Output the [X, Y] coordinate of the center of the cell containing the given text.  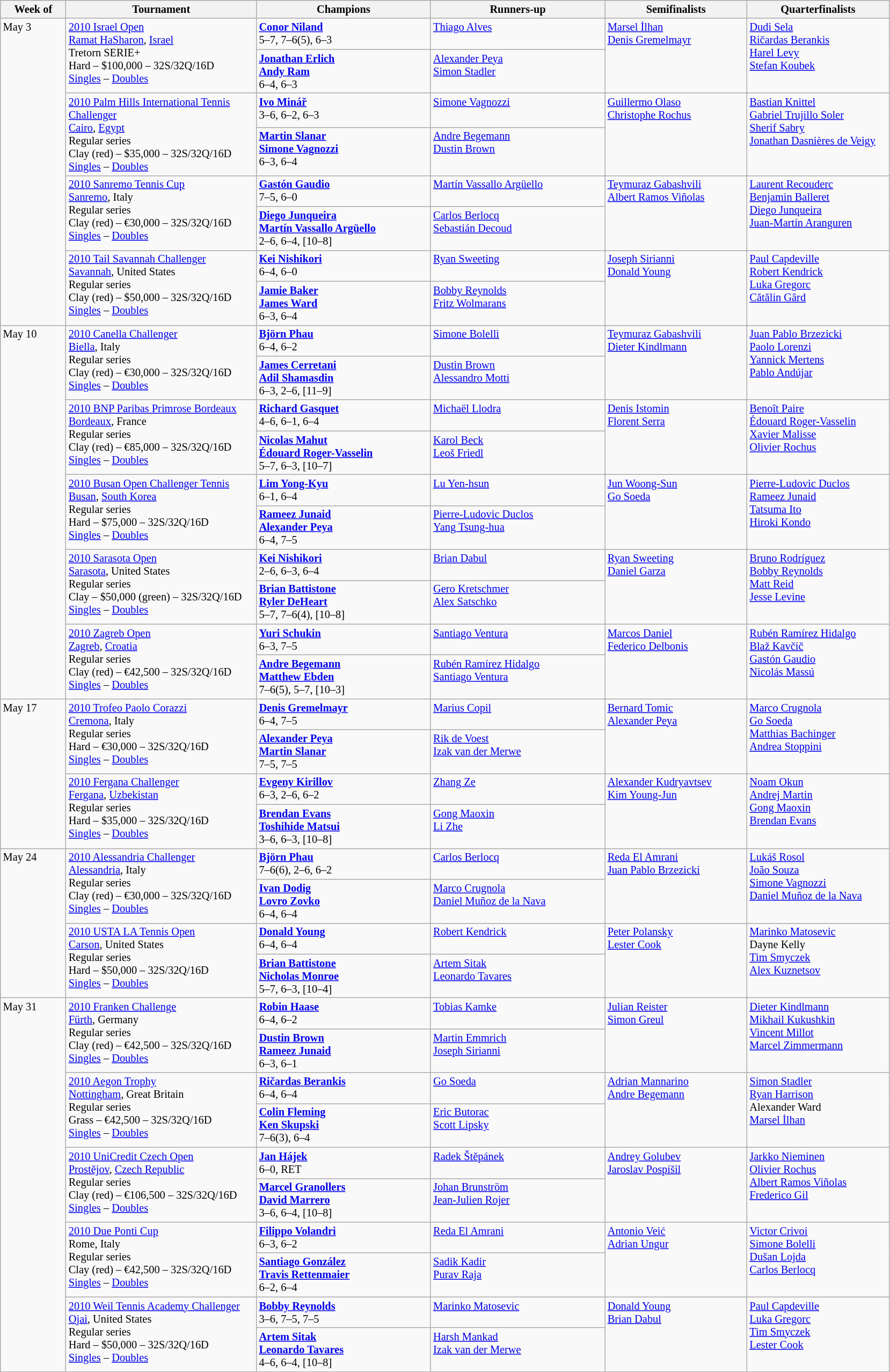
Jarkko Nieminen Olivier Rochus Albert Ramos Viñolas Frederico Gil [818, 1185]
Andre Begemann Matthew Ebden 7–6(5), 5–7, [10–3] [344, 677]
2010 Tail Savannah Challenger Savannah, United StatesRegular seriesClay (red) – $50,000 – 32S/32Q/16DSingles – Doubles [161, 288]
Yuri Schukin6–3, 7–5 [344, 640]
Donald Young Brian Dabul [676, 1334]
Björn Phau6–4, 6–2 [344, 341]
Ivan Dodig Lovro Zovko6–4, 6–4 [344, 901]
Kei Nishikori 6–4, 6–0 [344, 266]
Julian Reister Simon Greul [676, 1034]
Reda El Amrani [517, 1237]
Nicolas Mahut Édouard Roger-Vasselin5–7, 6–3, [10–7] [344, 453]
Peter Polansky Lester Cook [676, 960]
James Cerretani Adil Shamasdin6–3, 2–6, [11–9] [344, 378]
Thiago Alves [517, 34]
Martin Slanar Simone Vagnozzi6–3, 6–4 [344, 151]
Lu Yen-hsun [517, 490]
Alexander Kudryavtsev Kim Young-Jun [676, 810]
2010 Palm Hills International Tennis Challenger Cairo, EgyptRegular seriesClay (red) – $35,000 – 32S/32Q/16DSingles – Doubles [161, 134]
2010 Fergana Challenger Fergana, UzbekistanRegular seriesHard – $35,000 – 32S/32Q/16DSingles – Doubles [161, 810]
Gero Kretschmer Alex Satschko [517, 602]
Laurent Recouderc Benjamin Balleret Diego Junqueira Juan-Martín Aranguren [818, 212]
Martin Emmrich Joseph Sirianni [517, 1051]
Tournament [161, 9]
Teymuraz Gabashvili Albert Ramos Viñolas [676, 212]
Adrian Mannarino Andre Begemann [676, 1110]
Jamie Baker James Ward6–3, 6–4 [344, 303]
May 17 [33, 774]
Karol Beck Leoš Friedl [517, 453]
2010 Alessandria ChallengerAlessandria, ItalyRegular seriesClay (red) – €30,000 – 32S/32Q/16DSingles – Doubles [161, 885]
Jun Woong-Sun Go Soeda [676, 512]
2010 Canella Challenger Biella, ItalyRegular seriesClay (red) – €30,000 – 32S/32Q/16DSingles – Doubles [161, 363]
Brendan Evans Toshihide Matsui 3–6, 6–3, [10–8] [344, 826]
Dustin Brown Rameez Junaid6–3, 6–1 [344, 1051]
Bruno Rodríguez Bobby Reynolds Matt Reid Jesse Levine [818, 587]
Diego Junqueira Martín Vassallo Argüello2–6, 6–4, [10–8] [344, 229]
Joseph Sirianni Donald Young [676, 288]
Dudi Sela Ričardas Berankis Harel Levy Stefan Koubek [818, 56]
Denis Istomin Florent Serra [676, 437]
2010 Sanremo Tennis Cup Sanremo, ItalyRegular seriesClay (red) – €30,000 – 32S/32Q/16DSingles – Doubles [161, 212]
2010 BNP Paribas Primrose Bordeaux Bordeaux, FranceRegular seriesClay (red) – €85,000 – 32S/32Q/16DSingles – Doubles [161, 437]
Conor Niland5–7, 7–6(5), 6–3 [344, 34]
Reda El Amrani Juan Pablo Brzezicki [676, 885]
Robin Haase6–4, 6–2 [344, 1013]
Andrey Golubev Jaroslav Pospíšil [676, 1185]
Paul Capdeville Robert Kendrick Luka Gregorc Cătălin Gârd [818, 288]
2010 Sarasota Open Sarasota, United StatesRegular seriesClay – $50,000 (green) – 32S/32Q/16DSingles – Doubles [161, 587]
May 24 [33, 923]
Marco Crugnola Go Soeda Matthias Bachinger Andrea Stoppini [818, 736]
2010 Weil Tennis Academy Challenger Ojai, United StatesRegular seriesHard – $50,000 – 32S/32Q/16DSingles – Doubles [161, 1334]
Lim Yong-Kyu6–1, 6–4 [344, 490]
Carlos Berlocq Sebastián Decoud [517, 229]
Alexander Peya Martin Slanar7–5, 7–5 [344, 752]
Santiago González Travis Rettenmaier6–2, 6–4 [344, 1275]
Guillermo Olaso Christophe Rochus [676, 134]
Bobby Reynolds3–6, 7–5, 7–5 [344, 1312]
Radek Štěpánek [517, 1163]
Colin Fleming Ken Skupski7–6(3), 6–4 [344, 1125]
Robert Kendrick [517, 938]
May 31 [33, 1185]
Zhang Ze [517, 789]
2010 Zagreb Open Zagreb, CroatiaRegular seriesClay (red) – €42,500 – 32S/32Q/16DSingles – Doubles [161, 661]
Carlos Berlocq [517, 864]
Marius Copil [517, 714]
Lukáš Rosol João Souza Simone Vagnozzi Daniel Muñoz de la Nava [818, 885]
Marco Crugnola Daniel Muñoz de la Nava [517, 901]
Rubén Ramírez Hidalgo Santiago Ventura [517, 677]
Pierre-Ludovic Duclos Yang Tsung-hua [517, 527]
Brian Dabul [517, 565]
Teymuraz Gabashvili Dieter Kindlmann [676, 363]
Johan Brunström Jean-Julien Rojer [517, 1200]
Benoît Paire Édouard Roger-Vasselin Xavier Malisse Olivier Rochus [818, 437]
Martín Vassallo Argüello [517, 191]
2010 Israel Open Ramat HaSharon, IsraelTretorn SERIE+ Hard – $100,000 – 32S/32Q/16DSingles – Doubles [161, 56]
Marcos Daniel Federico Delbonis [676, 661]
Andre Begemann Dustin Brown [517, 151]
Pierre-Ludovic Duclos Rameez Junaid Tatsuma Ito Hiroki Kondo [818, 512]
Björn Phau7–6(6), 2–6, 6–2 [344, 864]
Semifinalists [676, 9]
Dieter Kindlmann Mikhail Kukushkin Vincent Millot Marcel Zimmermann [818, 1034]
Simon Stadler Ryan Harrison Alexander Ward Marsel İlhan [818, 1110]
Juan Pablo Brzezicki Paolo Lorenzi Yannick Mertens Pablo Andújar [818, 363]
Dustin Brown Alessandro Motti [517, 378]
Simone Bolelli [517, 341]
Ričardas Berankis6–4, 6–4 [344, 1088]
Michaël Llodra [517, 415]
2010 Aegon Trophy Nottingham, Great BritainRegular seriesGrass – €42,500 – 32S/32Q/16DSingles – Doubles [161, 1110]
Runners-up [517, 9]
May 10 [33, 512]
Marinko Matosevic Dayne Kelly Tim Smyczek Alex Kuznetsov [818, 960]
Sadik Kadir Purav Raja [517, 1275]
Go Soeda [517, 1088]
Noam Okun Andrej Martin Gong Maoxin Brendan Evans [818, 810]
Rameez Junaid Alexander Peya6–4, 7–5 [344, 527]
Filippo Volandri6–3, 6–2 [344, 1237]
Brian Battistone Nicholas Monroe5–7, 6–3, [10–4] [344, 976]
Bobby Reynolds Fritz Wolmarans [517, 303]
Donald Young6–4, 6–4 [344, 938]
Gong Maoxin Li Zhe [517, 826]
Ryan Sweeting Daniel Garza [676, 587]
Santiago Ventura [517, 640]
Rik de Voest Izak van der Merwe [517, 752]
2010 USTA LA Tennis Open Carson, United StatesRegular seriesHard – $50,000 – 32S/32Q/16DSingles – Doubles [161, 960]
2010 Busan Open Challenger Tennis Busan, South KoreaRegular seriesHard – $75,000 – 32S/32Q/16DSingles – Doubles [161, 512]
2010 Due Ponti Cup Rome, ItalyRegular seriesClay (red) – €42,500 – 32S/32Q/16DSingles – Doubles [161, 1259]
May 3 [33, 172]
Antonio Veić Adrian Ungur [676, 1259]
Week of [33, 9]
Marinko Matosevic [517, 1312]
Bastian Knittel Gabriel Trujillo Soler Sherif Sabry Jonathan Dasnières de Veigy [818, 134]
Paul Capdeville Luka Gregorc Tim Smyczek Lester Cook [818, 1334]
Victor Crivoi Simone Bolelli Dušan Lojda Carlos Berlocq [818, 1259]
Gastón Gaudio 7–5, 6–0 [344, 191]
Rubén Ramírez Hidalgo Blaž Kavčič Gastón Gaudio Nicolás Massú [818, 661]
Champions [344, 9]
2010 Trofeo Paolo Corazzi Cremona, ItalyRegular seriesHard – €30,000 – 32S/32Q/16DSingles – Doubles [161, 736]
Evgeny Kirillov6–3, 2–6, 6–2 [344, 789]
Tobias Kamke [517, 1013]
Eric Butorac Scott Lipsky [517, 1125]
Kei Nishikori2–6, 6–3, 6–4 [344, 565]
Jan Hájek6–0, RET [344, 1163]
Richard Gasquet4–6, 6–1, 6–4 [344, 415]
Simone Vagnozzi [517, 110]
2010 UniCredit Czech Open Prostějov, Czech RepublicRegular seriesClay (red) – €106,500 – 32S/32Q/16DSingles – Doubles [161, 1185]
Quarterfinalists [818, 9]
Alexander Peya Simon Stadler [517, 71]
Artem Sitak Leonardo Tavares 4–6, 6–4, [10–8] [344, 1349]
Jonathan Erlich Andy Ram6–4, 6–3 [344, 71]
Ivo Minář 3–6, 6–2, 6–3 [344, 110]
Marcel Granollers David Marrero3–6, 6–4, [10–8] [344, 1200]
Denis Gremelmayr6–4, 7–5 [344, 714]
Bernard Tomic Alexander Peya [676, 736]
Artem Sitak Leonardo Tavares [517, 976]
Ryan Sweeting [517, 266]
Marsel İlhan Denis Gremelmayr [676, 56]
2010 Franken Challenge Fürth, GermanyRegular seriesClay (red) – €42,500 – 32S/32Q/16DSingles – Doubles [161, 1034]
Harsh Mankad Izak van der Merwe [517, 1349]
Brian Battistone Ryler DeHeart5–7, 7–6(4), [10–8] [344, 602]
